Identify which cell holds the provided text, then report its (x, y) central coordinate. 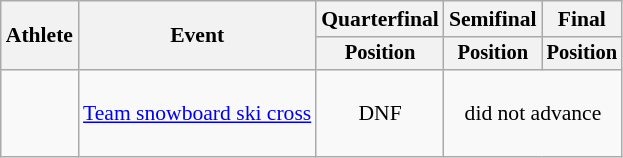
Semifinal (493, 19)
Athlete (40, 36)
DNF (380, 114)
Final (582, 19)
Team snowboard ski cross (197, 114)
Quarterfinal (380, 19)
did not advance (533, 114)
Event (197, 36)
